For the text-containing cell, return its midpoint in (x, y) coordinate format. 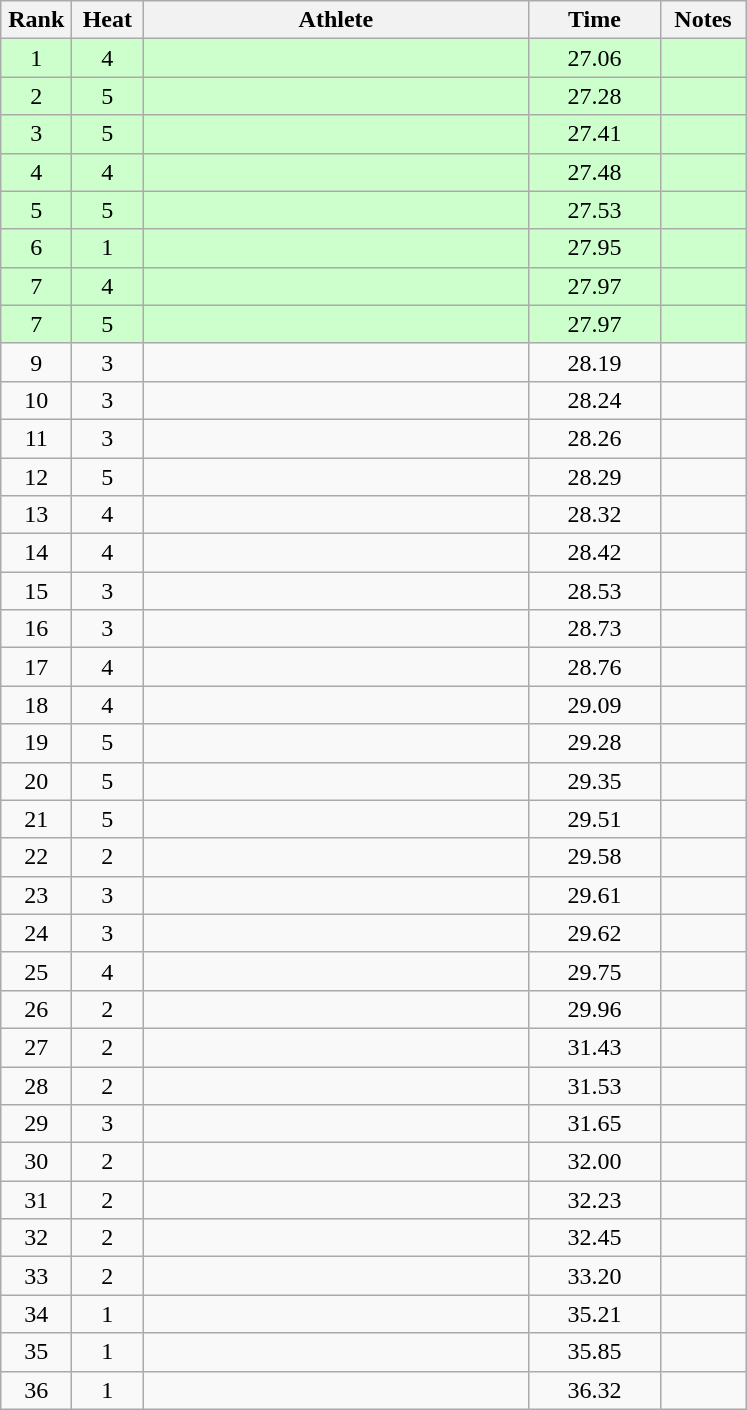
33 (36, 1276)
28.19 (594, 362)
21 (36, 819)
25 (36, 971)
27.28 (594, 96)
29.09 (594, 705)
31.65 (594, 1124)
29.58 (594, 857)
27.41 (594, 134)
30 (36, 1162)
32.23 (594, 1200)
36 (36, 1390)
32 (36, 1238)
13 (36, 515)
Notes (703, 20)
29.96 (594, 1009)
14 (36, 553)
20 (36, 781)
35.21 (594, 1314)
31.53 (594, 1085)
29.51 (594, 819)
29.35 (594, 781)
Rank (36, 20)
9 (36, 362)
31.43 (594, 1047)
29.61 (594, 895)
17 (36, 667)
27.48 (594, 172)
6 (36, 248)
Time (594, 20)
32.45 (594, 1238)
24 (36, 933)
33.20 (594, 1276)
27.06 (594, 58)
35.85 (594, 1352)
35 (36, 1352)
28.73 (594, 629)
28.76 (594, 667)
28 (36, 1085)
29.62 (594, 933)
18 (36, 705)
28.29 (594, 477)
19 (36, 743)
27.95 (594, 248)
12 (36, 477)
Heat (108, 20)
28.24 (594, 400)
29.28 (594, 743)
29 (36, 1124)
15 (36, 591)
28.53 (594, 591)
29.75 (594, 971)
27.53 (594, 210)
22 (36, 857)
26 (36, 1009)
10 (36, 400)
28.32 (594, 515)
36.32 (594, 1390)
32.00 (594, 1162)
34 (36, 1314)
23 (36, 895)
31 (36, 1200)
Athlete (336, 20)
11 (36, 438)
16 (36, 629)
28.42 (594, 553)
28.26 (594, 438)
27 (36, 1047)
